Extract the [X, Y] coordinate from the center of the cell holding the provided text.  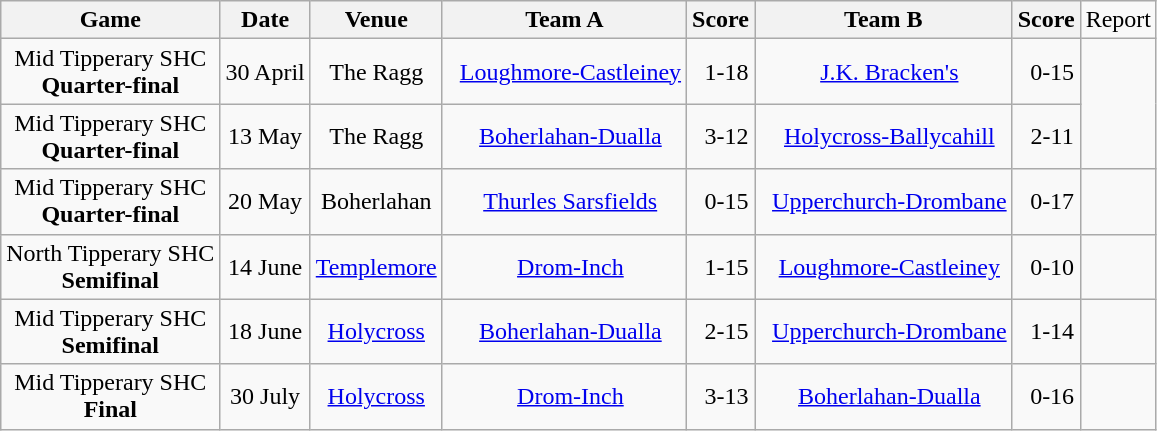
Holycross-Ballycahill [884, 136]
1-15 [721, 266]
20 May [265, 202]
Date [265, 20]
30 April [265, 72]
1-14 [1046, 332]
Mid Tipperary SHCSemifinal [110, 332]
0-17 [1046, 202]
0-16 [1046, 396]
North Tipperary SHCSemifinal [110, 266]
18 June [265, 332]
3-13 [721, 396]
2-11 [1046, 136]
Game [110, 20]
0-10 [1046, 266]
Mid Tipperary SHCFinal [110, 396]
Templemore [376, 266]
2-15 [721, 332]
Venue [376, 20]
30 July [265, 396]
Boherlahan [376, 202]
Team A [564, 20]
Thurles Sarsfields [564, 202]
J.K. Bracken's [884, 72]
3-12 [721, 136]
Team B [884, 20]
13 May [265, 136]
14 June [265, 266]
Report [1118, 20]
1-18 [721, 72]
